For the text-containing cell, return its midpoint in (X, Y) coordinate format. 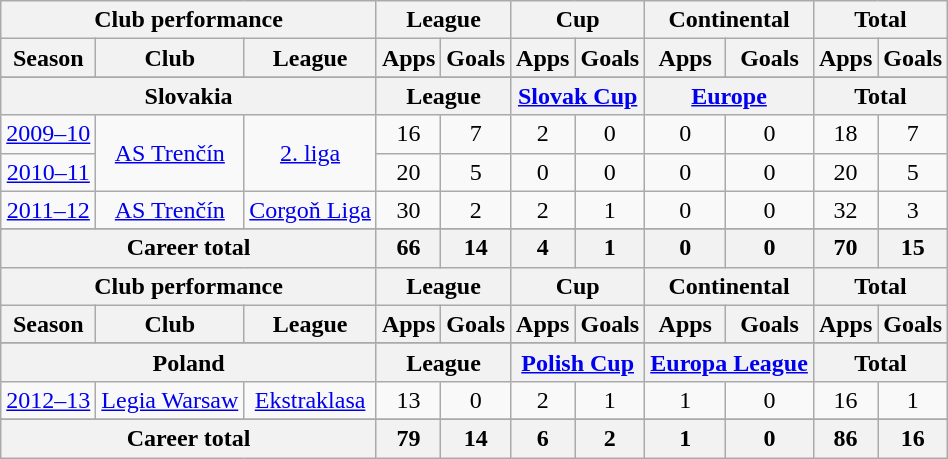
86 (845, 438)
18 (845, 134)
Corgoň Liga (310, 210)
2009–10 (48, 134)
3 (913, 210)
70 (845, 248)
4 (543, 248)
Europe (730, 96)
Legia Warsaw (170, 400)
2. liga (310, 153)
Slovakia (189, 96)
66 (408, 248)
Europa League (730, 362)
Polish Cup (578, 362)
13 (408, 400)
Ekstraklasa (310, 400)
30 (408, 210)
Poland (189, 362)
2011–12 (48, 210)
Slovak Cup (578, 96)
2010–11 (48, 172)
6 (543, 438)
15 (913, 248)
2012–13 (48, 400)
79 (408, 438)
32 (845, 210)
